Search for the cell housing the specified text and yield its [X, Y] center coordinate. 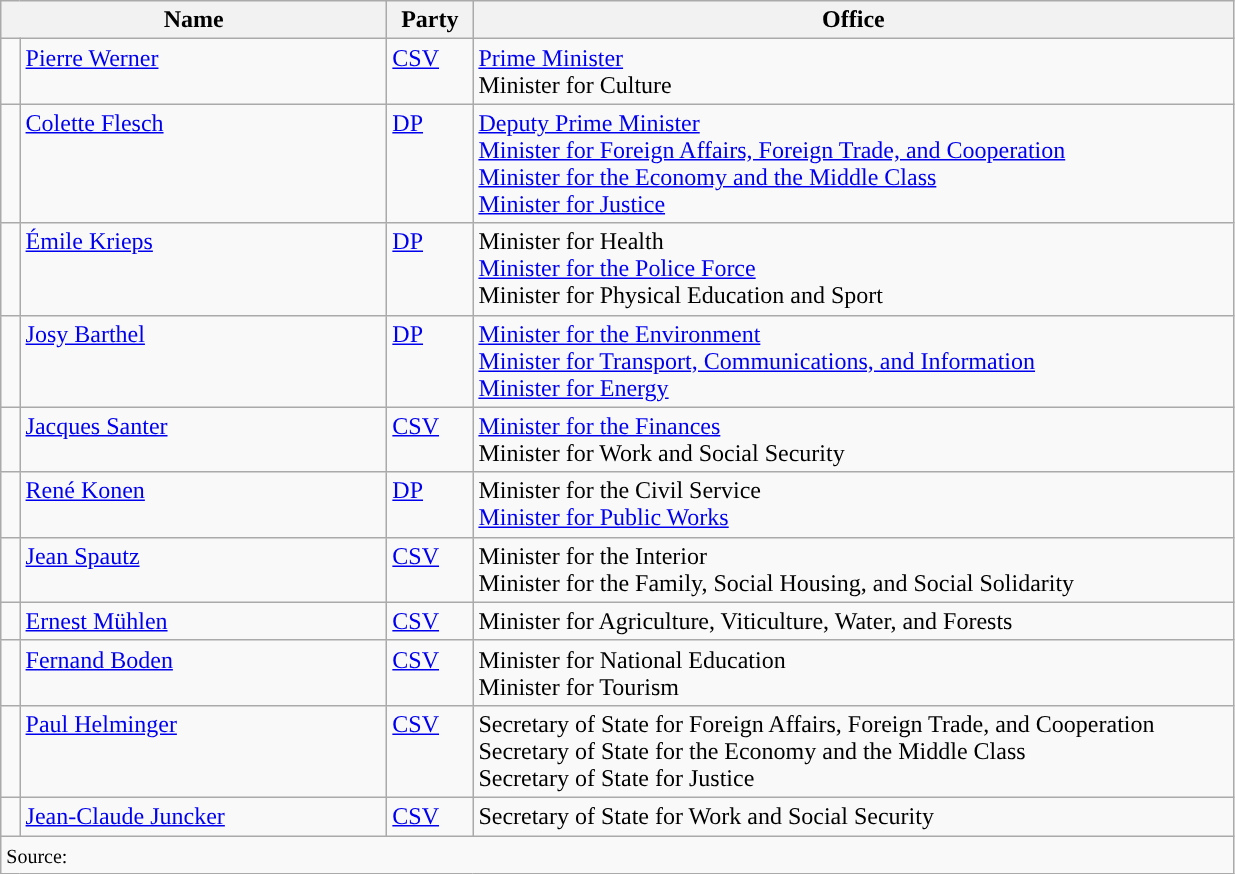
Minister for the Interior Minister for the Family, Social Housing, and Social Solidarity [854, 570]
Minister for Agriculture, Viticulture, Water, and Forests [854, 621]
Paul Helminger [204, 751]
Émile Krieps [204, 269]
Minister for the Environment Minister for Transport, Communications, and Information Minister for Energy [854, 361]
Josy Barthel [204, 361]
Source: [618, 855]
Pierre Werner [204, 72]
Ernest Mühlen [204, 621]
Jean-Claude Juncker [204, 816]
Prime Minister Minister for Culture [854, 72]
Name [194, 20]
Minister for the Finances Minister for Work and Social Security [854, 440]
Office [854, 20]
Secretary of State for Work and Social Security [854, 816]
René Konen [204, 504]
Deputy Prime Minister Minister for Foreign Affairs, Foreign Trade, and Cooperation Minister for the Economy and the Middle Class Minister for Justice [854, 164]
Colette Flesch [204, 164]
Minister for Health Minister for the Police Force Minister for Physical Education and Sport [854, 269]
Jean Spautz [204, 570]
Jacques Santer [204, 440]
Fernand Boden [204, 672]
Party [430, 20]
Minister for National Education Minister for Tourism [854, 672]
Minister for the Civil Service Minister for Public Works [854, 504]
